Scan for the cell matching the given text and deliver its [X, Y] coordinate at center. 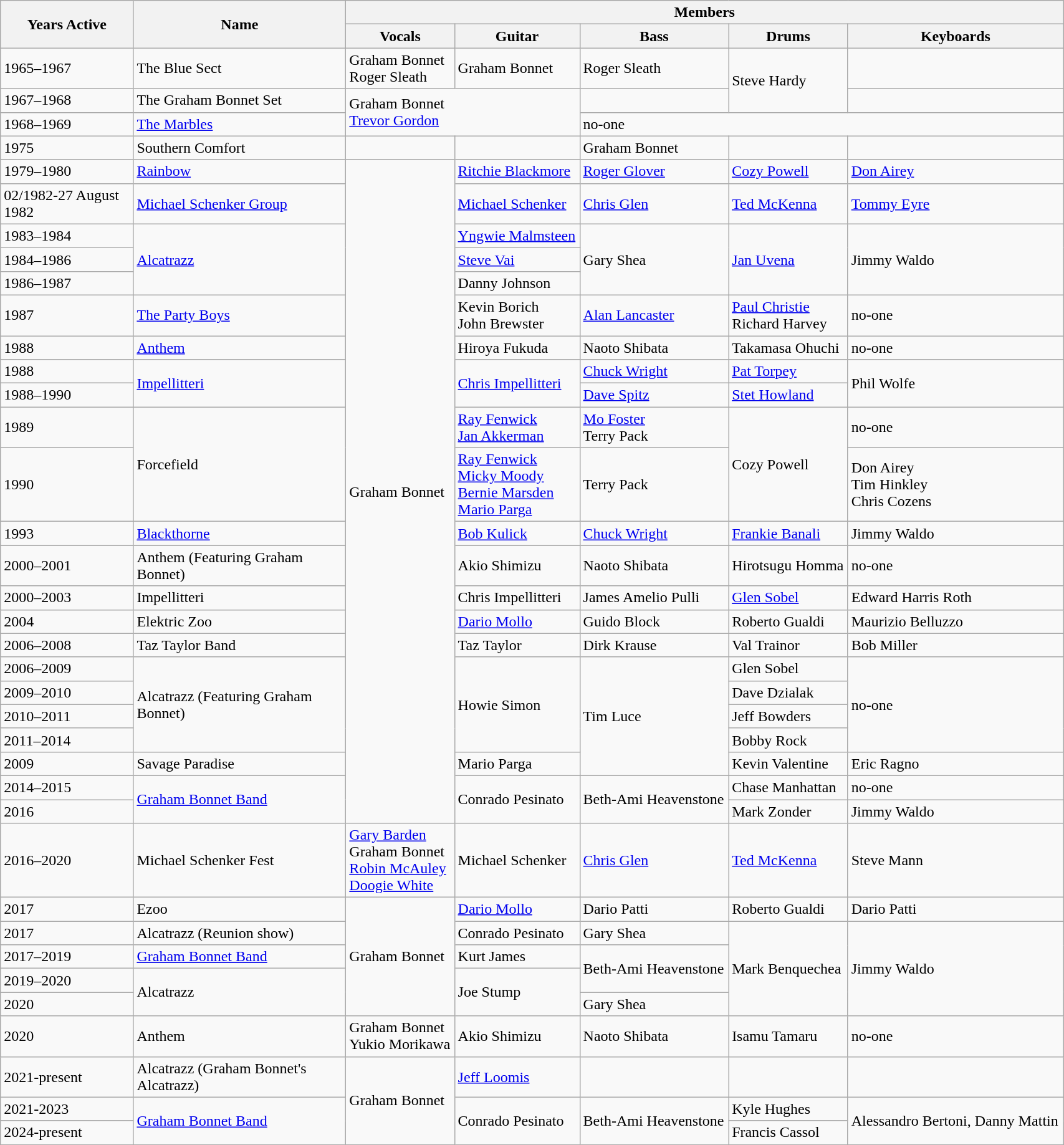
Southern Comfort [239, 148]
2014–2015 [67, 787]
2009 [67, 764]
Frankie Banali [788, 534]
Maurizio Belluzzo [955, 621]
1967–1968 [67, 100]
Hirotsugu Homma [788, 566]
Alessandro Bertoni, Danny Mattin [955, 1121]
Pat Torpey [788, 371]
Yngwie Malmsteen [517, 236]
2021-2023 [67, 1109]
2016–2020 [67, 860]
Alcatrazz (Reunion show) [239, 933]
2024-present [67, 1133]
Ray FenwickMicky MoodyBernie MarsdenMario Parga [517, 485]
Forcefield [239, 464]
Kyle Hughes [788, 1109]
Members [704, 12]
1993 [67, 534]
Ray FenwickJan Akkerman [517, 428]
Keyboards [955, 36]
Bobby Rock [788, 740]
Alan Lancaster [654, 315]
1979–1980 [67, 171]
Howie Simon [517, 704]
Elektric Zoo [239, 621]
Rainbow [239, 171]
Don AireyTim HinkleyChris Cozens [955, 485]
Eric Ragno [955, 764]
James Amelio Pulli [654, 598]
The Graham Bonnet Set [239, 100]
Paul ChristieRichard Harvey [788, 315]
2006–2009 [67, 669]
2000–2001 [67, 566]
Michael Schenker Fest [239, 860]
Savage Paradise [239, 764]
Terry Pack [654, 485]
Roger Glover [654, 171]
Isamu Tamaru [788, 1036]
Danny Johnson [517, 283]
Bob Miller [955, 645]
Steve Hardy [788, 80]
Vocals [400, 36]
Anthem (Featuring Graham Bonnet) [239, 566]
Alcatrazz (Graham Bonnet's Alcatrazz) [239, 1077]
1989 [67, 428]
Steve Mann [955, 860]
1987 [67, 315]
Roger Sleath [654, 69]
1990 [67, 485]
Tim Luce [654, 716]
Years Active [67, 24]
Dirk Krause [654, 645]
2011–2014 [67, 740]
Graham BonnetTrevor Gordon [463, 112]
Phil Wolfe [955, 383]
Alcatrazz (Featuring Graham Bonnet) [239, 704]
Dave Dzialak [788, 692]
02/1982-27 August 1982 [67, 203]
The Party Boys [239, 315]
Taz Taylor Band [239, 645]
Edward Harris Roth [955, 598]
2019–2020 [67, 980]
Ezoo [239, 909]
2017–2019 [67, 957]
Val Trainor [788, 645]
Bob Kulick [517, 534]
Mark Benquechea [788, 969]
Kevin BorichJohn Brewster [517, 315]
2010–2011 [67, 716]
Kurt James [517, 957]
Don Airey [955, 171]
Dave Spitz [654, 395]
Ritchie Blackmore [517, 171]
2004 [67, 621]
Blackthorne [239, 534]
Chase Manhattan [788, 787]
Graham BonnetRoger Sleath [400, 69]
2009–2010 [67, 692]
Michael Schenker Group [239, 203]
Name [239, 24]
1984–1986 [67, 259]
1965–1967 [67, 69]
Drums [788, 36]
Mario Parga [517, 764]
1988–1990 [67, 395]
Hiroya Fukuda [517, 347]
1986–1987 [67, 283]
The Blue Sect [239, 69]
Francis Cassol [788, 1133]
Gary BardenGraham BonnetRobin McAuleyDoogie White [400, 860]
Jan Uvena [788, 259]
The Marbles [239, 124]
Bass [654, 36]
Taz Taylor [517, 645]
1975 [67, 148]
Jeff Loomis [517, 1077]
Guido Block [654, 621]
2000–2003 [67, 598]
Mo FosterTerry Pack [654, 428]
Takamasa Ohuchi [788, 347]
Graham BonnetYukio Morikawa [400, 1036]
Jeff Bowders [788, 716]
2016 [67, 811]
Tommy Eyre [955, 203]
Stet Howland [788, 395]
Guitar [517, 36]
Steve Vai [517, 259]
2021-present [67, 1077]
Kevin Valentine [788, 764]
2006–2008 [67, 645]
Mark Zonder [788, 811]
Joe Stump [517, 992]
1968–1969 [67, 124]
1983–1984 [67, 236]
